From the cell containing the given text, extract its center point as [X, Y] coordinate. 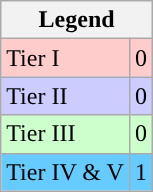
1 [140, 172]
Tier IV & V [66, 172]
Tier III [66, 134]
Tier II [66, 96]
Tier I [66, 58]
Legend [77, 20]
